Return (X, Y) of the center of cell containing provided text 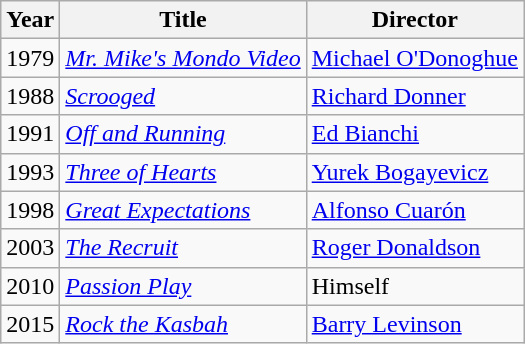
Barry Levinson (414, 324)
Roger Donaldson (414, 248)
Passion Play (183, 286)
Three of Hearts (183, 172)
Mr. Mike's Mondo Video (183, 58)
1998 (30, 210)
Off and Running (183, 134)
The Recruit (183, 248)
1993 (30, 172)
1991 (30, 134)
Rock the Kasbah (183, 324)
1979 (30, 58)
Great Expectations (183, 210)
Himself (414, 286)
1988 (30, 96)
Richard Donner (414, 96)
Ed Bianchi (414, 134)
Scrooged (183, 96)
Michael O'Donoghue (414, 58)
Director (414, 20)
2003 (30, 248)
Title (183, 20)
Year (30, 20)
Yurek Bogayevicz (414, 172)
2015 (30, 324)
2010 (30, 286)
Alfonso Cuarón (414, 210)
